Locate the cell with the specified text and output its (x, y) center coordinate. 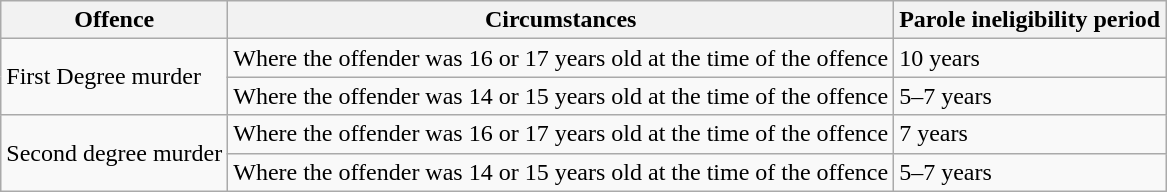
Offence (114, 20)
First Degree murder (114, 77)
7 years (1030, 134)
Circumstances (561, 20)
10 years (1030, 58)
Parole ineligibility period (1030, 20)
Second degree murder (114, 153)
